Provide the [X, Y] coordinate of the cell's center where the given text is located.  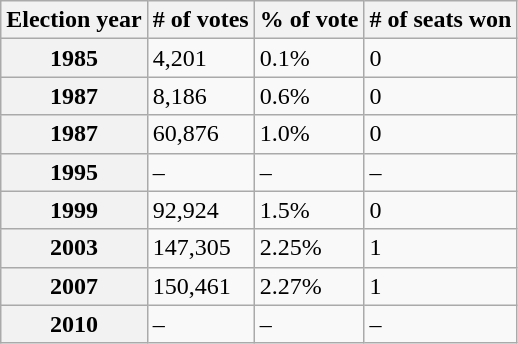
150,461 [200, 286]
# of seats won [440, 20]
1995 [74, 172]
4,201 [200, 58]
92,924 [200, 210]
60,876 [200, 134]
8,186 [200, 96]
1985 [74, 58]
% of vote [309, 20]
1999 [74, 210]
1.0% [309, 134]
0.1% [309, 58]
2.27% [309, 286]
2003 [74, 248]
0.6% [309, 96]
1.5% [309, 210]
2007 [74, 286]
# of votes [200, 20]
2010 [74, 324]
147,305 [200, 248]
2.25% [309, 248]
Election year [74, 20]
